Locate the cell with the specified text and output its [X, Y] center coordinate. 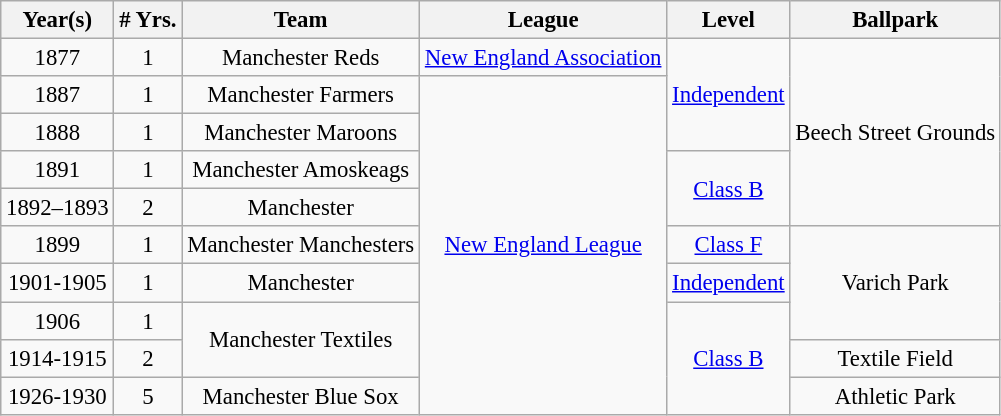
1892–1893 [58, 208]
Manchester Textiles [301, 340]
Manchester Farmers [301, 95]
1899 [58, 245]
1891 [58, 170]
New England Association [544, 58]
1914-1915 [58, 358]
Team [301, 20]
Beech Street Grounds [896, 133]
Manchester Manchesters [301, 245]
Manchester Blue Sox [301, 396]
1926-1930 [58, 396]
1887 [58, 95]
Manchester Amoskeags [301, 170]
1888 [58, 133]
Ballpark [896, 20]
# Yrs. [148, 20]
Varich Park [896, 282]
Manchester Maroons [301, 133]
1877 [58, 58]
1906 [58, 321]
Level [728, 20]
Manchester Reds [301, 58]
5 [148, 396]
Athletic Park [896, 396]
New England League [544, 245]
Class F [728, 245]
Textile Field [896, 358]
League [544, 20]
Year(s) [58, 20]
1901-1905 [58, 283]
